Locate the cell with the specified text and output its (x, y) center coordinate. 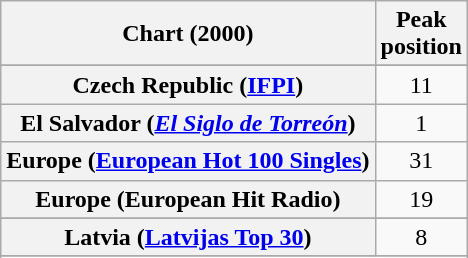
19 (421, 199)
31 (421, 161)
Europe (European Hot 100 Singles) (188, 161)
Peakposition (421, 34)
El Salvador (El Siglo de Torreón) (188, 123)
Chart (2000) (188, 34)
1 (421, 123)
Czech Republic (IFPI) (188, 85)
11 (421, 85)
Europe (European Hit Radio) (188, 199)
Latvia (Latvijas Top 30) (188, 237)
8 (421, 237)
